From the cell containing the given text, extract its center point as [X, Y] coordinate. 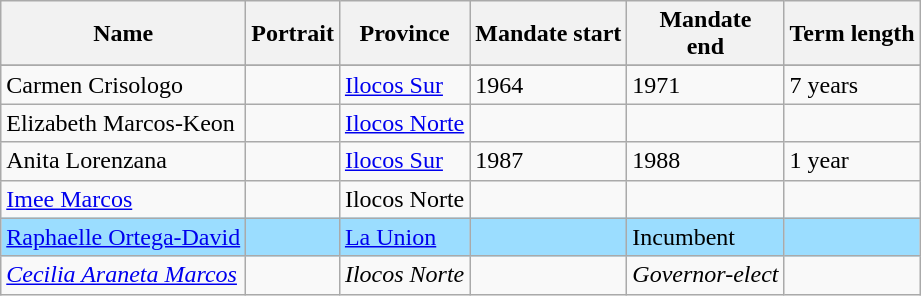
1964 [548, 85]
Anita Lorenzana [124, 161]
Mandate start [548, 34]
Cecilia Araneta Marcos [124, 275]
Carmen Crisologo [124, 85]
Elizabeth Marcos-Keon [124, 123]
Name [124, 34]
Governor-elect [706, 275]
1971 [706, 85]
1987 [548, 161]
Term length [852, 34]
1 year [852, 161]
Province [404, 34]
7 years [852, 85]
Raphaelle Ortega-David [124, 237]
Imee Marcos [124, 199]
1988 [706, 161]
Mandateend [706, 34]
La Union [404, 237]
Incumbent [706, 237]
Portrait [293, 34]
